Determine the (X, Y) coordinate at the center of the cell enclosing the given text.  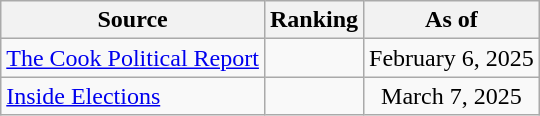
Source (133, 20)
February 6, 2025 (452, 58)
As of (452, 20)
March 7, 2025 (452, 96)
Ranking (314, 20)
The Cook Political Report (133, 58)
Inside Elections (133, 96)
